Locate the cell with the specified text and output its [x, y] center coordinate. 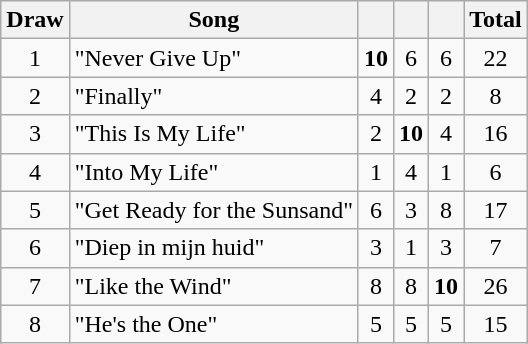
"He's the One" [214, 324]
"Finally" [214, 96]
Draw [35, 20]
15 [496, 324]
"Get Ready for the Sunsand" [214, 210]
"Diep in mijn huid" [214, 248]
Total [496, 20]
22 [496, 58]
26 [496, 286]
16 [496, 134]
17 [496, 210]
"Like the Wind" [214, 286]
"Into My Life" [214, 172]
"Never Give Up" [214, 58]
Song [214, 20]
"This Is My Life" [214, 134]
